Return (x, y) of the center of cell containing provided text 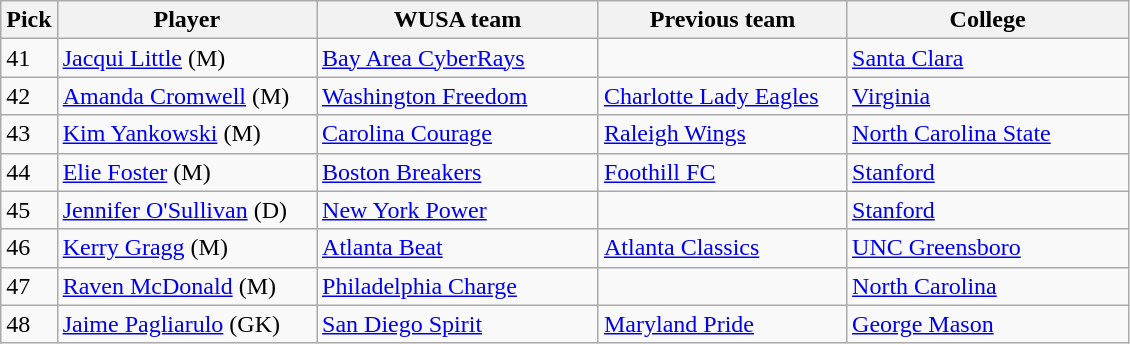
Jaime Pagliarulo (GK) (186, 324)
Jennifer O'Sullivan (D) (186, 210)
Atlanta Beat (458, 248)
Carolina Courage (458, 134)
Player (186, 20)
Elie Foster (M) (186, 172)
Foothill FC (722, 172)
Atlanta Classics (722, 248)
Santa Clara (988, 58)
Virginia (988, 96)
Bay Area CyberRays (458, 58)
Washington Freedom (458, 96)
North Carolina (988, 286)
North Carolina State (988, 134)
San Diego Spirit (458, 324)
Philadelphia Charge (458, 286)
Amanda Cromwell (M) (186, 96)
Boston Breakers (458, 172)
College (988, 20)
New York Power (458, 210)
Pick (29, 20)
Previous team (722, 20)
George Mason (988, 324)
46 (29, 248)
48 (29, 324)
WUSA team (458, 20)
Raven McDonald (M) (186, 286)
47 (29, 286)
41 (29, 58)
Jacqui Little (M) (186, 58)
Kerry Gragg (M) (186, 248)
44 (29, 172)
45 (29, 210)
Kim Yankowski (M) (186, 134)
43 (29, 134)
UNC Greensboro (988, 248)
42 (29, 96)
Maryland Pride (722, 324)
Charlotte Lady Eagles (722, 96)
Raleigh Wings (722, 134)
